Find where the given text appears and provide that cell's center as (x, y) coordinate. 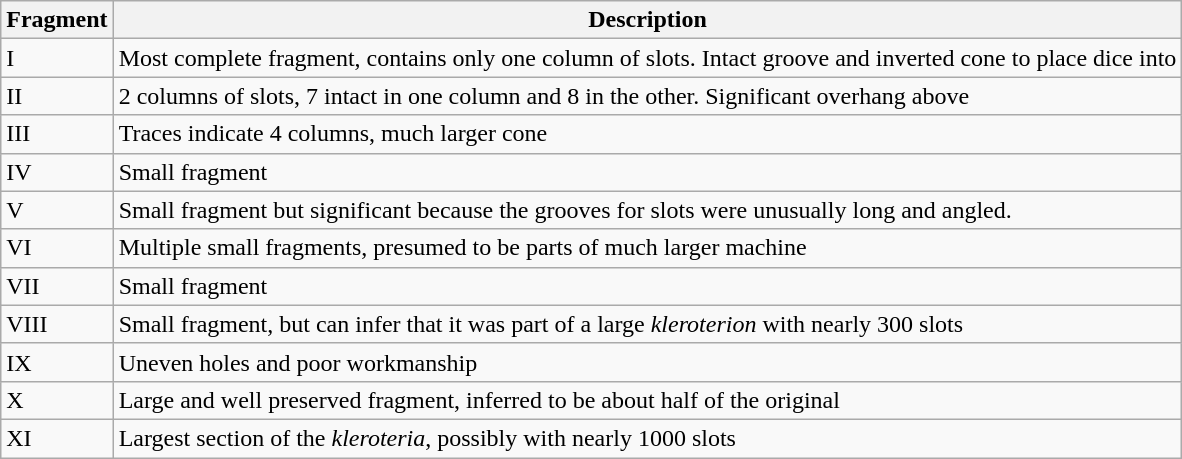
Large and well preserved fragment, inferred to be about half of the original (648, 400)
IX (57, 362)
II (57, 96)
XI (57, 438)
IV (57, 172)
Most complete fragment, contains only one column of slots. Intact groove and inverted cone to place dice into (648, 58)
Largest section of the kleroteria, possibly with nearly 1000 slots (648, 438)
Small fragment, but can infer that it was part of a large kleroterion with nearly 300 slots (648, 324)
VI (57, 248)
X (57, 400)
Traces indicate 4 columns, much larger cone (648, 134)
V (57, 210)
I (57, 58)
Multiple small fragments, presumed to be parts of much larger machine (648, 248)
Fragment (57, 20)
Uneven holes and poor workmanship (648, 362)
Description (648, 20)
III (57, 134)
VIII (57, 324)
2 columns of slots, 7 intact in one column and 8 in the other. Significant overhang above (648, 96)
VII (57, 286)
Small fragment but significant because the grooves for slots were unusually long and angled. (648, 210)
